From the cell containing the given text, extract its center point as [x, y] coordinate. 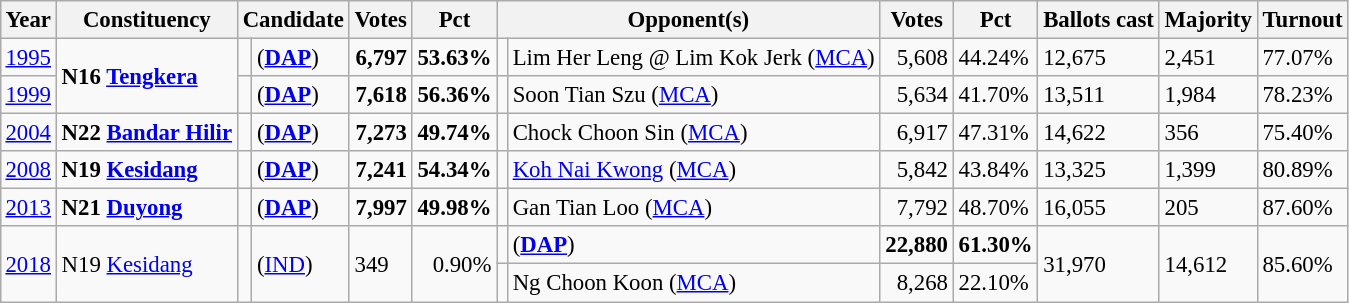
356 [1208, 133]
16,055 [1098, 208]
47.31% [996, 133]
(IND) [301, 264]
5,608 [916, 57]
Candidate [293, 20]
49.98% [454, 208]
8,268 [916, 283]
N21 Duyong [146, 208]
49.74% [454, 133]
6,917 [916, 133]
349 [380, 264]
Majority [1208, 20]
Turnout [1302, 20]
75.40% [1302, 133]
2004 [28, 133]
N16 Tengkera [146, 76]
54.34% [454, 170]
87.60% [1302, 208]
53.63% [454, 57]
Soon Tian Szu (MCA) [694, 95]
12,675 [1098, 57]
Ng Choon Koon (MCA) [694, 283]
1,984 [1208, 95]
7,792 [916, 208]
205 [1208, 208]
48.70% [996, 208]
1999 [28, 95]
44.24% [996, 57]
Ballots cast [1098, 20]
14,612 [1208, 264]
13,325 [1098, 170]
31,970 [1098, 264]
1,399 [1208, 170]
6,797 [380, 57]
Lim Her Leng @ Lim Kok Jerk (MCA) [694, 57]
0.90% [454, 264]
22.10% [996, 283]
Year [28, 20]
1995 [28, 57]
Opponent(s) [688, 20]
N22 Bandar Hilir [146, 133]
7,241 [380, 170]
56.36% [454, 95]
13,511 [1098, 95]
22,880 [916, 245]
43.84% [996, 170]
7,997 [380, 208]
80.89% [1302, 170]
14,622 [1098, 133]
7,618 [380, 95]
Constituency [146, 20]
5,634 [916, 95]
2,451 [1208, 57]
41.70% [996, 95]
2013 [28, 208]
2008 [28, 170]
61.30% [996, 245]
85.60% [1302, 264]
Chock Choon Sin (MCA) [694, 133]
2018 [28, 264]
Koh Nai Kwong (MCA) [694, 170]
Gan Tian Loo (MCA) [694, 208]
5,842 [916, 170]
77.07% [1302, 57]
78.23% [1302, 95]
7,273 [380, 133]
